For the text-containing cell, return its midpoint in [X, Y] coordinate format. 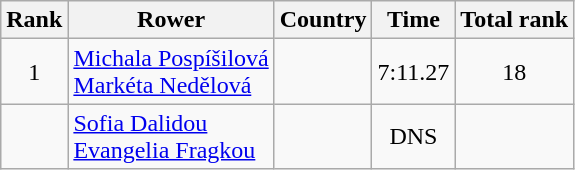
Rower [171, 20]
Time [414, 20]
Sofia DalidouEvangelia Fragkou [171, 136]
1 [34, 72]
Rank [34, 20]
DNS [414, 136]
Michala PospíšilováMarkéta Nedělová [171, 72]
Total rank [514, 20]
7:11.27 [414, 72]
Country [323, 20]
18 [514, 72]
